Locate the cell with the specified text and output its (x, y) center coordinate. 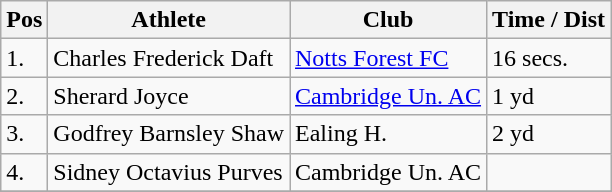
4. (24, 172)
Charles Frederick Daft (169, 58)
1 yd (549, 96)
Notts Forest FC (388, 58)
Sidney Octavius Purves (169, 172)
1. (24, 58)
Athlete (169, 20)
Godfrey Barnsley Shaw (169, 134)
3. (24, 134)
16 secs. (549, 58)
Club (388, 20)
Sherard Joyce (169, 96)
2 yd (549, 134)
2. (24, 96)
Time / Dist (549, 20)
Pos (24, 20)
Ealing H. (388, 134)
